Return [X, Y] of the center of cell containing provided text 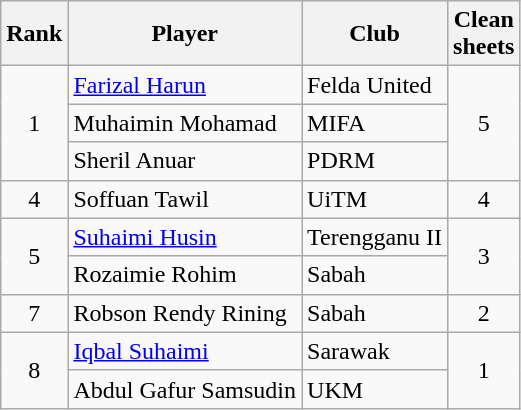
MIFA [375, 123]
7 [34, 313]
2 [484, 313]
Muhaimin Mohamad [185, 123]
Soffuan Tawil [185, 199]
Player [185, 34]
Abdul Gafur Samsudin [185, 389]
UKM [375, 389]
Iqbal Suhaimi [185, 351]
Rozaimie Rohim [185, 275]
Suhaimi Husin [185, 237]
Rank [34, 34]
Felda United [375, 85]
Farizal Harun [185, 85]
PDRM [375, 161]
Sarawak [375, 351]
Clean sheets [484, 34]
Terengganu II [375, 237]
Club [375, 34]
Sheril Anuar [185, 161]
UiTM [375, 199]
8 [34, 370]
Robson Rendy Rining [185, 313]
3 [484, 256]
